Locate the cell with the specified text and output its (x, y) center coordinate. 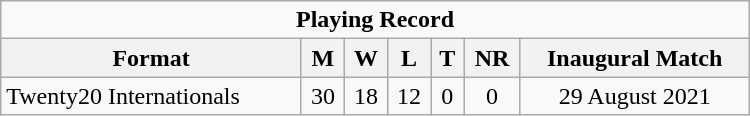
L (410, 58)
Twenty20 Internationals (152, 96)
W (366, 58)
Format (152, 58)
12 (410, 96)
NR (492, 58)
T (448, 58)
29 August 2021 (634, 96)
18 (366, 96)
Playing Record (375, 20)
M (322, 58)
30 (322, 96)
Inaugural Match (634, 58)
